Pinpoint the cell where the given text exists, returning its [X, Y] midpoint coordinate. 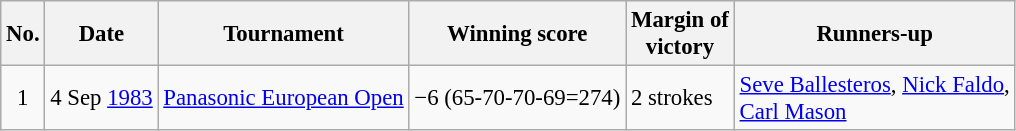
No. [23, 34]
Winning score [518, 34]
Tournament [284, 34]
−6 (65-70-70-69=274) [518, 98]
4 Sep 1983 [102, 98]
Seve Ballesteros, Nick Faldo, Carl Mason [874, 98]
Panasonic European Open [284, 98]
1 [23, 98]
Margin ofvictory [680, 34]
Date [102, 34]
2 strokes [680, 98]
Runners-up [874, 34]
